Scan for the cell matching the given text and deliver its (x, y) coordinate at center. 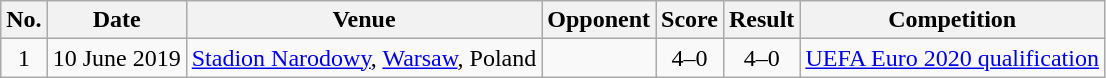
Date (116, 20)
Competition (952, 20)
Venue (364, 20)
Stadion Narodowy, Warsaw, Poland (364, 58)
Score (690, 20)
1 (24, 58)
Result (761, 20)
10 June 2019 (116, 58)
Opponent (599, 20)
UEFA Euro 2020 qualification (952, 58)
No. (24, 20)
